Output the [x, y] coordinate of the center of the cell containing the given text.  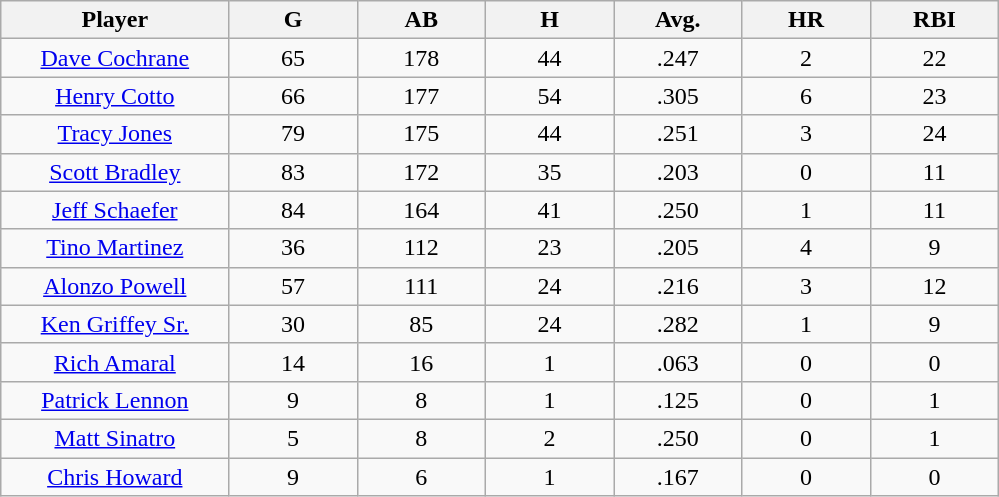
66 [293, 96]
.167 [678, 477]
Chris Howard [115, 477]
Player [115, 20]
.305 [678, 96]
.247 [678, 58]
.282 [678, 324]
12 [934, 286]
H [549, 20]
RBI [934, 20]
112 [421, 248]
85 [421, 324]
36 [293, 248]
Scott Bradley [115, 172]
G [293, 20]
54 [549, 96]
57 [293, 286]
16 [421, 362]
.203 [678, 172]
164 [421, 210]
14 [293, 362]
35 [549, 172]
Dave Cochrane [115, 58]
.205 [678, 248]
Tracy Jones [115, 134]
Ken Griffey Sr. [115, 324]
Alonzo Powell [115, 286]
178 [421, 58]
Avg. [678, 20]
.251 [678, 134]
175 [421, 134]
30 [293, 324]
HR [806, 20]
79 [293, 134]
177 [421, 96]
Jeff Schaefer [115, 210]
84 [293, 210]
.216 [678, 286]
Tino Martinez [115, 248]
111 [421, 286]
4 [806, 248]
.125 [678, 400]
5 [293, 438]
172 [421, 172]
83 [293, 172]
Henry Cotto [115, 96]
41 [549, 210]
Patrick Lennon [115, 400]
AB [421, 20]
22 [934, 58]
65 [293, 58]
.063 [678, 362]
Matt Sinatro [115, 438]
Rich Amaral [115, 362]
